Capture the cell that displays the provided text and extract its [X, Y] central coordinate. 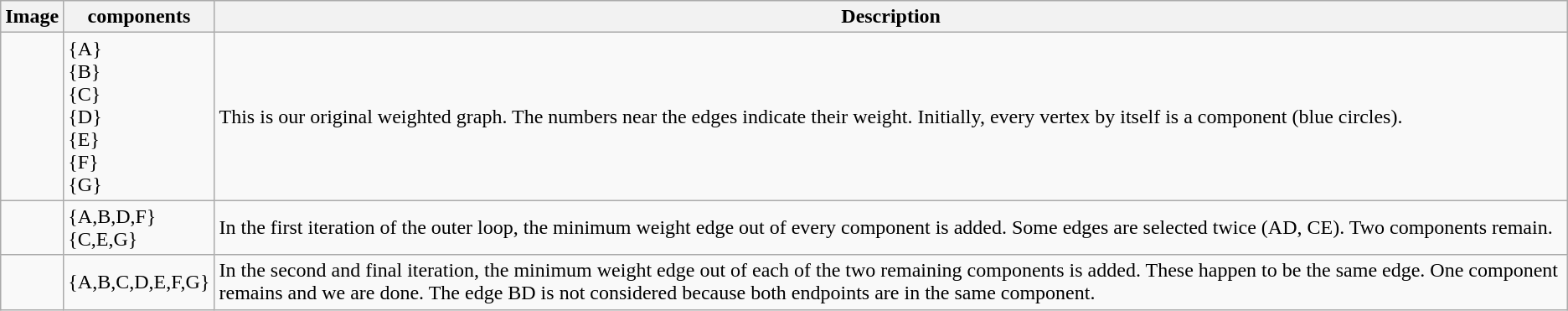
{A,B,C,D,E,F,G} [139, 282]
Description [891, 17]
{A,B,D,F}{C,E,G} [139, 228]
components [139, 17]
{A}{B}{C}{D}{E}{F}{G} [139, 117]
Image [32, 17]
